Locate the cell with the specified text and output its (X, Y) center coordinate. 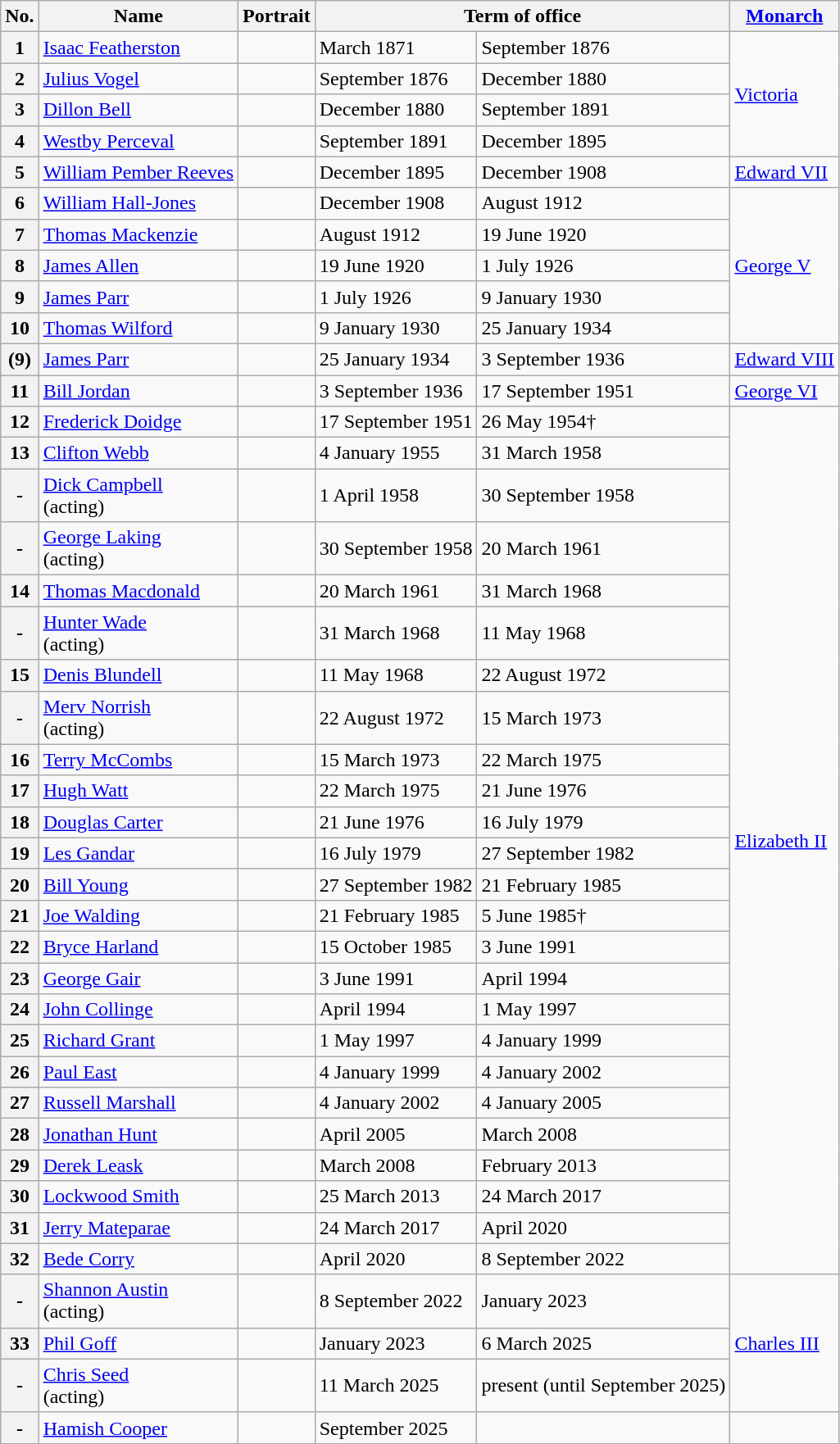
18 (20, 822)
February 2013 (603, 1165)
Bryce Harland (138, 947)
Merv Norrish(acting) (138, 718)
Frederick Doidge (138, 422)
September 2025 (396, 1428)
9 (20, 297)
Westby Perceval (138, 141)
Phil Goff (138, 1343)
Paul East (138, 1072)
15 October 1985 (396, 947)
Monarch (785, 16)
Thomas Mackenzie (138, 234)
6 March 2025 (603, 1343)
11 (20, 391)
14 (20, 591)
March 1871 (396, 48)
Charles III (785, 1343)
Terry McCombs (138, 760)
Denis Blundell (138, 675)
5 (20, 172)
Chris Seed(acting) (138, 1385)
31 (20, 1228)
26 May 1954† (603, 422)
25 (20, 1041)
1 April 1958 (396, 495)
Edward VII (785, 172)
Portrait (277, 16)
26 (20, 1072)
Hamish Cooper (138, 1428)
Shannon Austin(acting) (138, 1301)
33 (20, 1343)
3 (20, 110)
Dillon Bell (138, 110)
George Laking(acting) (138, 549)
6 (20, 203)
Les Gandar (138, 853)
Hugh Watt (138, 791)
William Pember Reeves (138, 172)
20 (20, 884)
29 (20, 1165)
Jonathan Hunt (138, 1134)
present (until September 2025) (603, 1385)
Thomas Macdonald (138, 591)
4 January 2005 (603, 1103)
Lockwood Smith (138, 1197)
12 (20, 422)
7 (20, 234)
4 January 1955 (396, 453)
Jerry Mateparae (138, 1228)
Victoria (785, 94)
(9) (20, 359)
5 June 1985† (603, 915)
George V (785, 266)
16 (20, 760)
Elizabeth II (785, 841)
Hunter Wade(acting) (138, 633)
8 (20, 266)
Name (138, 16)
23 (20, 978)
32 (20, 1259)
Russell Marshall (138, 1103)
2 (20, 79)
Richard Grant (138, 1041)
Douglas Carter (138, 822)
George VI (785, 391)
17 (20, 791)
31 March 1958 (603, 453)
1 (20, 48)
Term of office (523, 16)
Bede Corry (138, 1259)
No. (20, 16)
21 (20, 915)
15 (20, 675)
4 (20, 141)
Clifton Webb (138, 453)
George Gair (138, 978)
19 (20, 853)
Julius Vogel (138, 79)
Bill Young (138, 884)
13 (20, 453)
Derek Leask (138, 1165)
11 March 2025 (396, 1385)
Joe Walding (138, 915)
30 (20, 1197)
April 2005 (396, 1134)
22 (20, 947)
Isaac Featherston (138, 48)
25 March 2013 (396, 1197)
James Allen (138, 266)
10 (20, 328)
William Hall-Jones (138, 203)
28 (20, 1134)
John Collinge (138, 1010)
Edward VIII (785, 359)
27 (20, 1103)
24 (20, 1010)
Dick Campbell(acting) (138, 495)
Bill Jordan (138, 391)
Thomas Wilford (138, 328)
